Provide the [X, Y] coordinate of the cell's center where the given text is located.  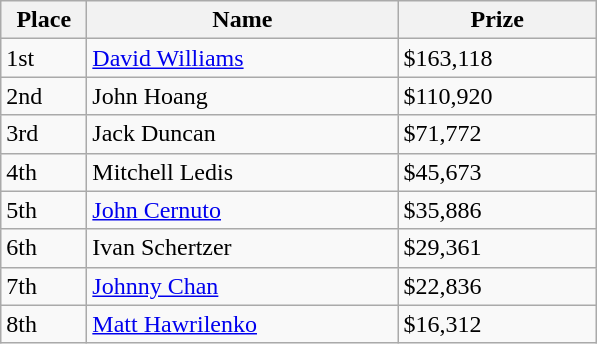
John Hoang [242, 96]
8th [44, 324]
Ivan Schertzer [242, 248]
6th [44, 248]
David Williams [242, 58]
Jack Duncan [242, 134]
$45,673 [498, 172]
John Cernuto [242, 210]
Johnny Chan [242, 286]
3rd [44, 134]
5th [44, 210]
$16,312 [498, 324]
Prize [498, 20]
$71,772 [498, 134]
$35,886 [498, 210]
7th [44, 286]
$22,836 [498, 286]
1st [44, 58]
Place [44, 20]
4th [44, 172]
$163,118 [498, 58]
Name [242, 20]
Matt Hawrilenko [242, 324]
$29,361 [498, 248]
$110,920 [498, 96]
Mitchell Ledis [242, 172]
2nd [44, 96]
